Detect which cell encompasses the target text, then output its [x, y] center coordinate. 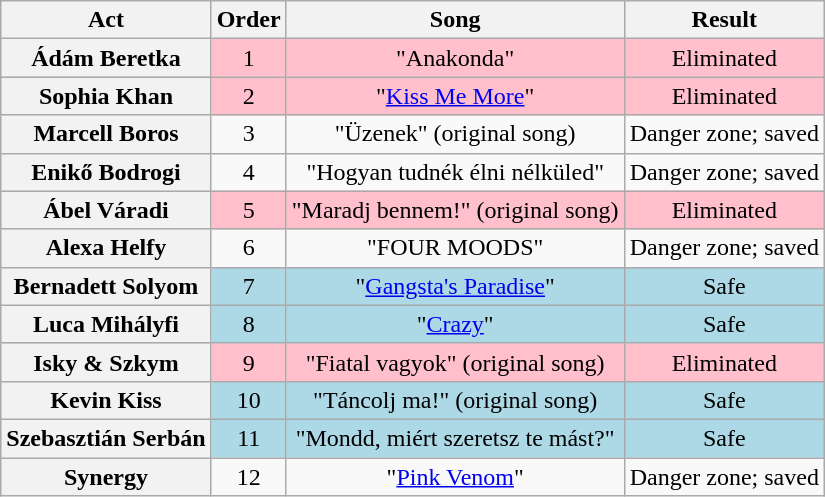
Act [106, 20]
"Mondd, miért szeretsz te mást?" [455, 438]
"Gangsta's Paradise" [455, 286]
"FOUR MOODS" [455, 248]
"Maradj bennem!" (original song) [455, 210]
8 [248, 324]
Isky & Szkym [106, 362]
1 [248, 58]
7 [248, 286]
4 [248, 172]
2 [248, 96]
Alexa Helfy [106, 248]
11 [248, 438]
Order [248, 20]
Szebasztián Serbán [106, 438]
Enikő Bodrogi [106, 172]
Kevin Kiss [106, 400]
Ábel Váradi [106, 210]
"Crazy" [455, 324]
Sophia Khan [106, 96]
"Hogyan tudnék élni nélküled" [455, 172]
"Pink Venom" [455, 477]
"Üzenek" (original song) [455, 134]
3 [248, 134]
"Anakonda" [455, 58]
6 [248, 248]
10 [248, 400]
Result [724, 20]
"Táncolj ma!" (original song) [455, 400]
9 [248, 362]
Synergy [106, 477]
"Kiss Me More" [455, 96]
Ádám Beretka [106, 58]
Bernadett Solyom [106, 286]
Marcell Boros [106, 134]
5 [248, 210]
"Fiatal vagyok" (original song) [455, 362]
12 [248, 477]
Song [455, 20]
Luca Mihályfi [106, 324]
